Provide the (X, Y) coordinate of the cell's center where the given text is located.  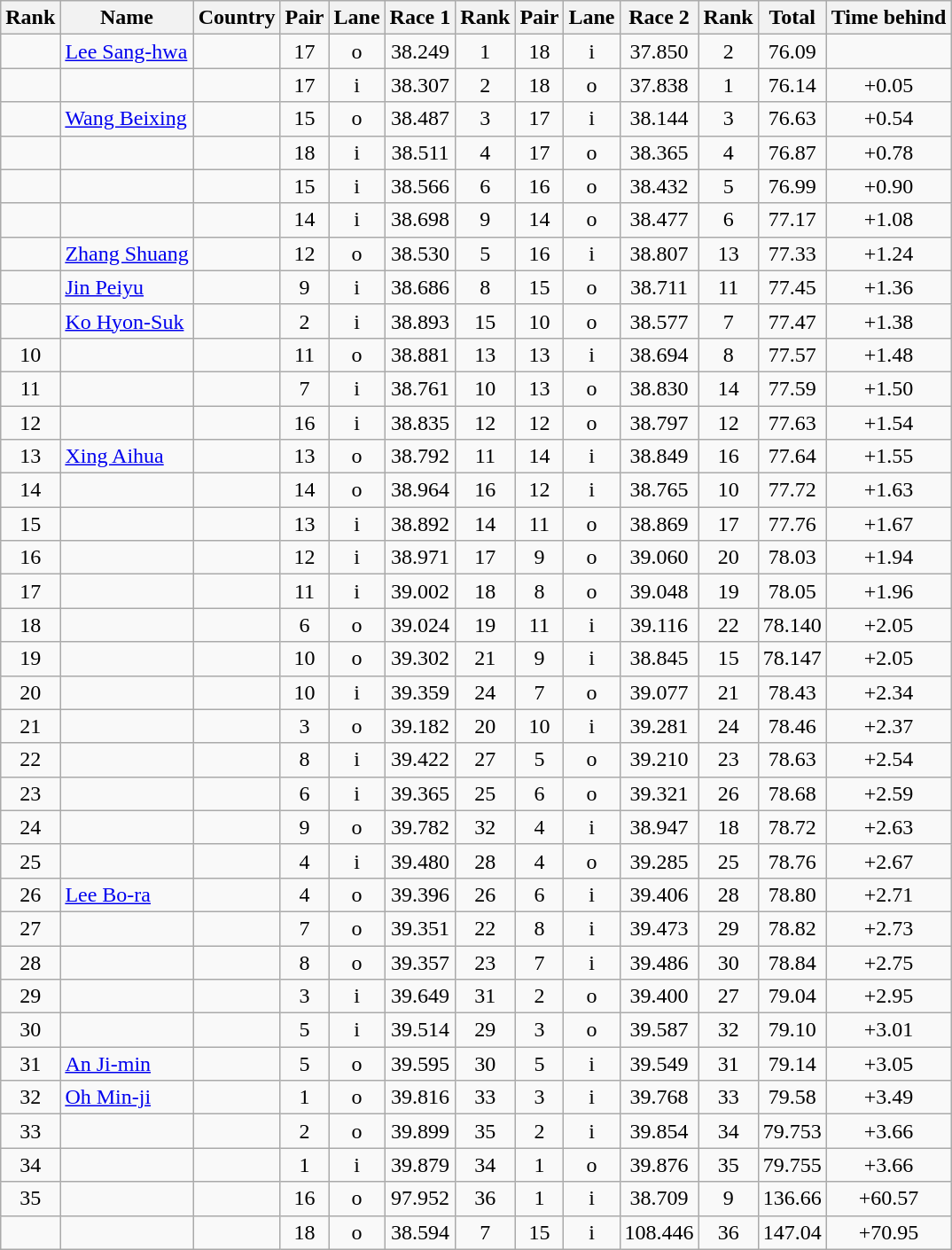
+3.49 (888, 1098)
38.577 (659, 321)
77.57 (792, 355)
38.530 (420, 254)
39.365 (420, 793)
38.686 (420, 287)
39.060 (659, 558)
38.566 (420, 186)
38.144 (659, 119)
39.587 (659, 1030)
39.281 (659, 726)
77.59 (792, 388)
+2.59 (888, 793)
38.830 (659, 388)
+1.55 (888, 457)
Race 1 (420, 18)
38.307 (420, 85)
+0.78 (888, 152)
39.357 (420, 962)
+1.38 (888, 321)
+1.67 (888, 524)
78.43 (792, 692)
76.87 (792, 152)
39.876 (659, 1165)
79.14 (792, 1064)
+1.54 (888, 423)
38.477 (659, 220)
An Ji-min (127, 1064)
76.99 (792, 186)
39.400 (659, 996)
39.782 (420, 827)
38.698 (420, 220)
38.947 (659, 827)
Ko Hyon-Suk (127, 321)
Lee Bo-ra (127, 895)
39.077 (659, 692)
77.63 (792, 423)
39.002 (420, 591)
78.82 (792, 928)
78.140 (792, 625)
136.66 (792, 1199)
Zhang Shuang (127, 254)
78.03 (792, 558)
39.549 (659, 1064)
+0.54 (888, 119)
Country (237, 18)
77.72 (792, 490)
39.396 (420, 895)
79.58 (792, 1098)
38.765 (659, 490)
38.845 (659, 659)
+1.24 (888, 254)
39.854 (659, 1131)
38.761 (420, 388)
Jin Peiyu (127, 287)
79.10 (792, 1030)
+2.34 (888, 692)
39.649 (420, 996)
38.432 (659, 186)
77.64 (792, 457)
78.84 (792, 962)
38.792 (420, 457)
39.595 (420, 1064)
39.302 (420, 659)
37.838 (659, 85)
39.048 (659, 591)
77.76 (792, 524)
38.694 (659, 355)
38.807 (659, 254)
+1.96 (888, 591)
108.446 (659, 1232)
78.80 (792, 895)
+1.50 (888, 388)
38.892 (420, 524)
39.210 (659, 760)
+60.57 (888, 1199)
+2.63 (888, 827)
+2.75 (888, 962)
77.47 (792, 321)
39.879 (420, 1165)
76.09 (792, 51)
39.116 (659, 625)
39.768 (659, 1098)
38.869 (659, 524)
77.45 (792, 287)
39.359 (420, 692)
77.17 (792, 220)
78.76 (792, 861)
97.952 (420, 1199)
+3.05 (888, 1064)
Race 2 (659, 18)
38.511 (420, 152)
78.68 (792, 793)
39.514 (420, 1030)
+2.67 (888, 861)
147.04 (792, 1232)
38.487 (420, 119)
39.024 (420, 625)
+2.71 (888, 895)
Lee Sang-hwa (127, 51)
78.147 (792, 659)
Oh Min-ji (127, 1098)
38.881 (420, 355)
+1.36 (888, 287)
+1.48 (888, 355)
39.321 (659, 793)
39.351 (420, 928)
39.182 (420, 726)
78.05 (792, 591)
37.850 (659, 51)
78.46 (792, 726)
Wang Beixing (127, 119)
38.365 (659, 152)
39.422 (420, 760)
39.406 (659, 895)
79.753 (792, 1131)
38.711 (659, 287)
+0.90 (888, 186)
39.473 (659, 928)
39.480 (420, 861)
+2.73 (888, 928)
+1.08 (888, 220)
38.797 (659, 423)
38.964 (420, 490)
38.594 (420, 1232)
+1.94 (888, 558)
77.33 (792, 254)
+0.05 (888, 85)
39.285 (659, 861)
38.893 (420, 321)
Xing Aihua (127, 457)
38.709 (659, 1199)
38.849 (659, 457)
+2.37 (888, 726)
38.971 (420, 558)
38.249 (420, 51)
39.486 (659, 962)
39.816 (420, 1098)
+70.95 (888, 1232)
78.72 (792, 827)
Name (127, 18)
+3.01 (888, 1030)
Total (792, 18)
+2.54 (888, 760)
+2.95 (888, 996)
39.899 (420, 1131)
79.755 (792, 1165)
Time behind (888, 18)
78.63 (792, 760)
76.63 (792, 119)
76.14 (792, 85)
+1.63 (888, 490)
79.04 (792, 996)
38.835 (420, 423)
